Search for the cell housing the specified text and yield its [x, y] center coordinate. 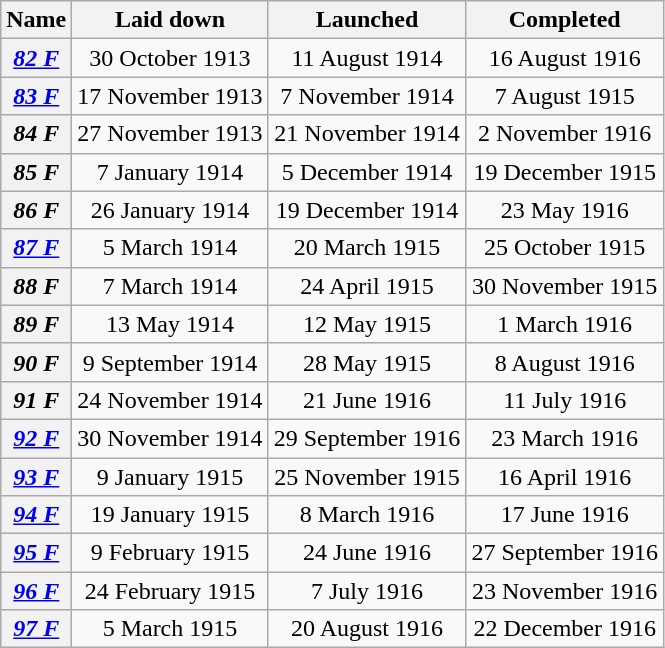
9 February 1915 [170, 553]
Laid down [170, 20]
83 F [36, 96]
23 November 1916 [565, 591]
11 August 1914 [367, 58]
17 June 1916 [565, 515]
22 December 1916 [565, 629]
19 January 1915 [170, 515]
24 November 1914 [170, 400]
82 F [36, 58]
8 August 1916 [565, 362]
Launched [367, 20]
29 September 1916 [367, 438]
27 September 1916 [565, 553]
93 F [36, 477]
27 November 1913 [170, 134]
5 March 1914 [170, 248]
16 April 1916 [565, 477]
24 June 1916 [367, 553]
30 October 1913 [170, 58]
23 March 1916 [565, 438]
89 F [36, 324]
97 F [36, 629]
21 June 1916 [367, 400]
5 March 1915 [170, 629]
84 F [36, 134]
96 F [36, 591]
19 December 1914 [367, 210]
86 F [36, 210]
19 December 1915 [565, 172]
Completed [565, 20]
Name [36, 20]
30 November 1914 [170, 438]
9 January 1915 [170, 477]
7 November 1914 [367, 96]
7 August 1915 [565, 96]
30 November 1915 [565, 286]
8 March 1916 [367, 515]
24 February 1915 [170, 591]
1 March 1916 [565, 324]
12 May 1915 [367, 324]
20 August 1916 [367, 629]
23 May 1916 [565, 210]
90 F [36, 362]
7 March 1914 [170, 286]
92 F [36, 438]
21 November 1914 [367, 134]
94 F [36, 515]
7 January 1914 [170, 172]
20 March 1915 [367, 248]
13 May 1914 [170, 324]
25 November 1915 [367, 477]
17 November 1913 [170, 96]
11 July 1916 [565, 400]
16 August 1916 [565, 58]
5 December 1914 [367, 172]
7 July 1916 [367, 591]
28 May 1915 [367, 362]
87 F [36, 248]
24 April 1915 [367, 286]
95 F [36, 553]
25 October 1915 [565, 248]
85 F [36, 172]
26 January 1914 [170, 210]
9 September 1914 [170, 362]
88 F [36, 286]
2 November 1916 [565, 134]
91 F [36, 400]
